Scan for the cell matching the given text and deliver its [X, Y] coordinate at center. 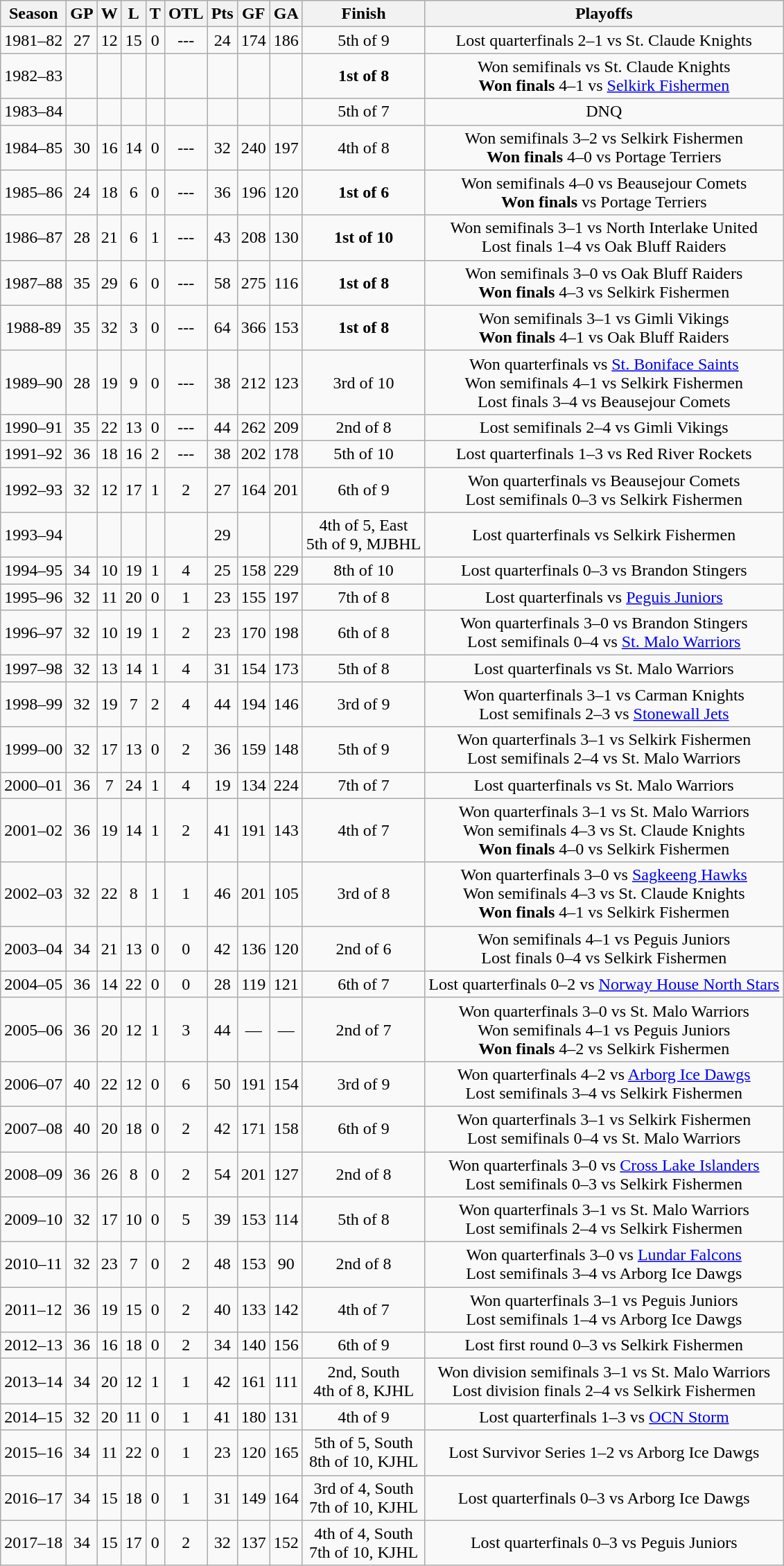
GA [286, 14]
262 [254, 427]
174 [254, 40]
1983–84 [33, 112]
3rd of 10 [363, 382]
Won quarterfinals vs Beausejour CometsLost semifinals 0–3 vs Selkirk Fishermen [604, 490]
196 [254, 193]
4th of 4, South7th of 10, KJHL [363, 1542]
Lost semifinals 2–4 vs Gimli Vikings [604, 427]
2012–13 [33, 1345]
Playoffs [604, 14]
173 [286, 669]
1995–96 [33, 597]
121 [286, 984]
2001–02 [33, 830]
1st of 10 [363, 237]
4th of 5, East5th of 9, MJBHL [363, 535]
1991–92 [33, 454]
9 [133, 382]
1992–93 [33, 490]
5th of 10 [363, 454]
Won quarterfinals 3–0 vs Lundar FalconsLost semifinals 3–4 vs Arborg Ice Dawgs [604, 1265]
105 [286, 894]
90 [286, 1265]
3rd of 4, South7th of 10, KJHL [363, 1498]
2016–17 [33, 1498]
152 [286, 1542]
43 [222, 237]
OTL [186, 14]
Lost quarterfinals 1–3 vs OCN Storm [604, 1417]
137 [254, 1542]
123 [286, 382]
26 [110, 1173]
275 [254, 283]
127 [286, 1173]
2nd of 6 [363, 949]
186 [286, 40]
Season [33, 14]
2004–05 [33, 984]
4th of 9 [363, 1417]
1st of 6 [363, 193]
5th of 5, South8th of 10, KJHL [363, 1452]
194 [254, 705]
4th of 8 [363, 147]
178 [286, 454]
114 [286, 1219]
Pts [222, 14]
Won semifinals 3–2 vs Selkirk FishermenWon finals 4–0 vs Portage Terriers [604, 147]
W [110, 14]
1990–91 [33, 427]
7th of 8 [363, 597]
Won semifinals 4–0 vs Beausejour CometsWon finals vs Portage Terriers [604, 193]
Won division semifinals 3–1 vs St. Malo WarriorsLost division finals 2–4 vs Selkirk Fishermen [604, 1382]
2002–03 [33, 894]
L [133, 14]
Lost quarterfinals 0–3 vs Brandon Stingers [604, 571]
3rd of 8 [363, 894]
Lost quarterfinals 1–3 vs Red River Rockets [604, 454]
148 [286, 749]
134 [254, 785]
2003–04 [33, 949]
2009–10 [33, 1219]
165 [286, 1452]
143 [286, 830]
Lost first round 0–3 vs Selkirk Fishermen [604, 1345]
1997–98 [33, 669]
1981–82 [33, 40]
142 [286, 1309]
156 [286, 1345]
6th of 8 [363, 633]
2000–01 [33, 785]
1994–95 [33, 571]
Won quarterfinals 3–1 vs St. Malo WarriorsWon semifinals 4–3 vs St. Claude KnightsWon finals 4–0 vs Selkirk Fishermen [604, 830]
212 [254, 382]
170 [254, 633]
Lost Survivor Series 1–2 vs Arborg Ice Dawgs [604, 1452]
2nd, South4th of 8, KJHL [363, 1382]
224 [286, 785]
46 [222, 894]
131 [286, 1417]
5 [186, 1219]
2nd of 7 [363, 1029]
116 [286, 283]
8th of 10 [363, 571]
2010–11 [33, 1265]
Won quarterfinals 3–0 vs Brandon StingersLost semifinals 0–4 vs St. Malo Warriors [604, 633]
Won semifinals 3–1 vs North Interlake UnitedLost finals 1–4 vs Oak Bluff Raiders [604, 237]
Won quarterfinals 3–1 vs Selkirk FishermenLost semifinals 0–4 vs St. Malo Warriors [604, 1129]
119 [254, 984]
7th of 7 [363, 785]
Won quarterfinals 3–1 vs Carman KnightsLost semifinals 2–3 vs Stonewall Jets [604, 705]
1998–99 [33, 705]
Won quarterfinals 3–0 vs Sagkeeng HawksWon semifinals 4–3 vs St. Claude KnightsWon finals 4–1 vs Selkirk Fishermen [604, 894]
1982–83 [33, 76]
209 [286, 427]
48 [222, 1265]
133 [254, 1309]
Won quarterfinals 4–2 vs Arborg Ice DawgsLost semifinals 3–4 vs Selkirk Fishermen [604, 1083]
50 [222, 1083]
Won quarterfinals 3–1 vs St. Malo WarriorsLost semifinals 2–4 vs Selkirk Fishermen [604, 1219]
GP [82, 14]
1996–97 [33, 633]
Won semifinals vs St. Claude KnightsWon finals 4–1 vs Selkirk Fishermen [604, 76]
Won quarterfinals 3–0 vs St. Malo WarriorsWon semifinals 4–1 vs Peguis JuniorsWon finals 4–2 vs Selkirk Fishermen [604, 1029]
Lost quarterfinals 0–3 vs Arborg Ice Dawgs [604, 1498]
Won quarterfinals 3–0 vs Cross Lake IslandersLost semifinals 0–3 vs Selkirk Fishermen [604, 1173]
208 [254, 237]
Won semifinals 4–1 vs Peguis JuniorsLost finals 0–4 vs Selkirk Fishermen [604, 949]
2005–06 [33, 1029]
1984–85 [33, 147]
6th of 7 [363, 984]
171 [254, 1129]
130 [286, 237]
GF [254, 14]
Lost quarterfinals vs Peguis Juniors [604, 597]
30 [82, 147]
2014–15 [33, 1417]
Won quarterfinals vs St. Boniface SaintsWon semifinals 4–1 vs Selkirk FishermenLost finals 3–4 vs Beausejour Comets [604, 382]
Won quarterfinals 3–1 vs Peguis JuniorsLost semifinals 1–4 vs Arborg Ice Dawgs [604, 1309]
Lost quarterfinals 0–3 vs Peguis Juniors [604, 1542]
140 [254, 1345]
Won quarterfinals 3–1 vs Selkirk FishermenLost semifinals 2–4 vs St. Malo Warriors [604, 749]
54 [222, 1173]
58 [222, 283]
146 [286, 705]
64 [222, 327]
136 [254, 949]
Won semifinals 3–0 vs Oak Bluff RaidersWon finals 4–3 vs Selkirk Fishermen [604, 283]
111 [286, 1382]
202 [254, 454]
2015–16 [33, 1452]
Won semifinals 3–1 vs Gimli VikingsWon finals 4–1 vs Oak Bluff Raiders [604, 327]
2017–18 [33, 1542]
366 [254, 327]
25 [222, 571]
2007–08 [33, 1129]
161 [254, 1382]
5th of 7 [363, 112]
1989–90 [33, 382]
1993–94 [33, 535]
1987–88 [33, 283]
180 [254, 1417]
Lost quarterfinals 2–1 vs St. Claude Knights [604, 40]
2011–12 [33, 1309]
198 [286, 633]
240 [254, 147]
2008–09 [33, 1173]
229 [286, 571]
2006–07 [33, 1083]
DNQ [604, 112]
T [155, 14]
149 [254, 1498]
Lost quarterfinals vs Selkirk Fishermen [604, 535]
1988-89 [33, 327]
Finish [363, 14]
2013–14 [33, 1382]
159 [254, 749]
155 [254, 597]
39 [222, 1219]
Lost quarterfinals 0–2 vs Norway House North Stars [604, 984]
1986–87 [33, 237]
1999–00 [33, 749]
1985–86 [33, 193]
